Locate the cell with the specified text and output its (X, Y) center coordinate. 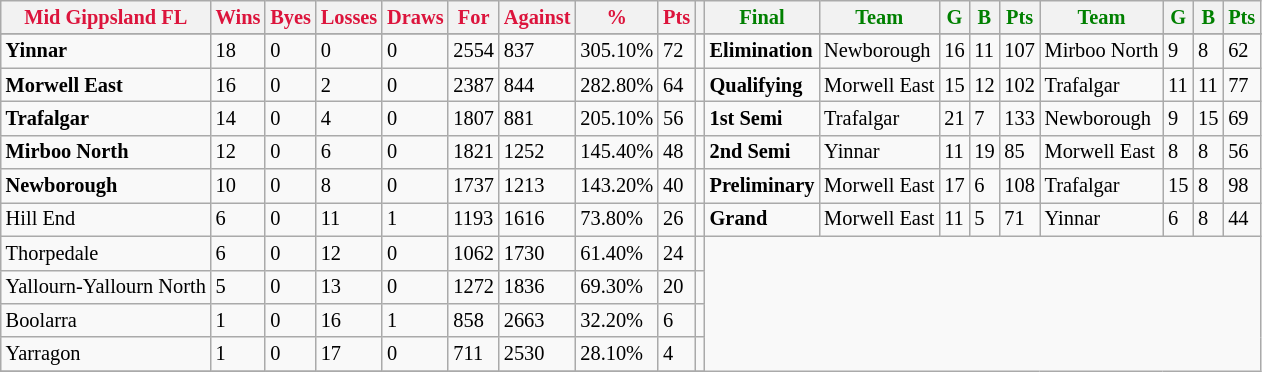
Mid Gippsland FL (106, 17)
73.80% (616, 219)
1836 (538, 287)
44 (1242, 219)
2530 (538, 354)
Preliminary (762, 186)
Yarragon (106, 354)
98 (1242, 186)
1807 (473, 118)
1st Semi (762, 118)
64 (676, 85)
% (616, 17)
Draws (415, 17)
107 (1019, 51)
282.80% (616, 85)
2663 (538, 320)
For (473, 17)
Final (762, 17)
1821 (473, 152)
1616 (538, 219)
1213 (538, 186)
71 (1019, 219)
711 (473, 354)
61.40% (616, 253)
Boolarra (106, 320)
1193 (473, 219)
Grand (762, 219)
Against (538, 17)
Losses (349, 17)
21 (954, 118)
1272 (473, 287)
145.40% (616, 152)
13 (349, 287)
20 (676, 287)
85 (1019, 152)
858 (473, 320)
32.20% (616, 320)
143.20% (616, 186)
2387 (473, 85)
7 (984, 118)
2 (349, 85)
1737 (473, 186)
2554 (473, 51)
Hill End (106, 219)
28.10% (616, 354)
844 (538, 85)
133 (1019, 118)
69.30% (616, 287)
305.10% (616, 51)
Thorpedale (106, 253)
881 (538, 118)
205.10% (616, 118)
18 (238, 51)
10 (238, 186)
108 (1019, 186)
24 (676, 253)
14 (238, 118)
1252 (538, 152)
837 (538, 51)
48 (676, 152)
1730 (538, 253)
Qualifying (762, 85)
Wins (238, 17)
Byes (290, 17)
40 (676, 186)
72 (676, 51)
Yallourn-Yallourn North (106, 287)
19 (984, 152)
26 (676, 219)
2nd Semi (762, 152)
77 (1242, 85)
1062 (473, 253)
Elimination (762, 51)
62 (1242, 51)
69 (1242, 118)
102 (1019, 85)
